Scan for the cell matching the given text and deliver its [x, y] coordinate at center. 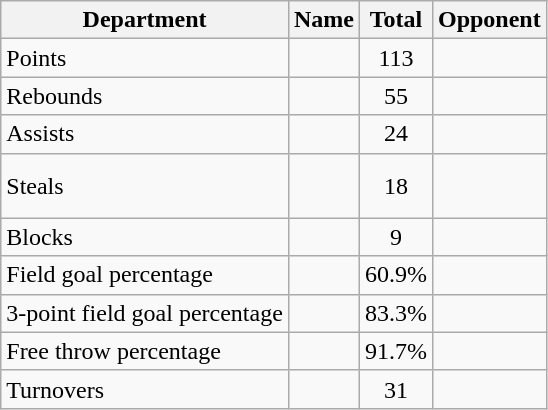
31 [396, 389]
24 [396, 134]
Points [145, 58]
55 [396, 96]
91.7% [396, 351]
Total [396, 20]
Rebounds [145, 96]
Free throw percentage [145, 351]
Assists [145, 134]
83.3% [396, 313]
Department [145, 20]
Blocks [145, 237]
Name [324, 20]
Steals [145, 186]
Opponent [489, 20]
60.9% [396, 275]
3-point field goal percentage [145, 313]
9 [396, 237]
18 [396, 186]
Turnovers [145, 389]
113 [396, 58]
Field goal percentage [145, 275]
